Locate the cell with the specified text and output its [x, y] center coordinate. 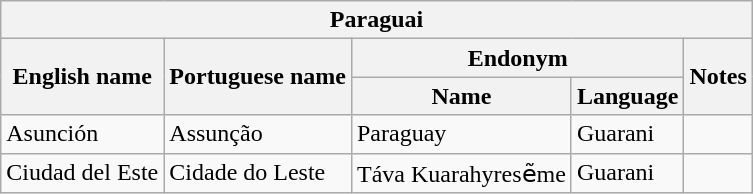
Paraguai [377, 20]
Táva Kuarahyresẽme [461, 173]
Asunción [82, 134]
Notes [718, 77]
Assunção [258, 134]
Portuguese name [258, 77]
Name [461, 96]
Language [627, 96]
Endonym [517, 58]
Paraguay [461, 134]
English name [82, 77]
Ciudad del Este [82, 173]
Cidade do Leste [258, 173]
